Locate the cell with the specified text and output its (x, y) center coordinate. 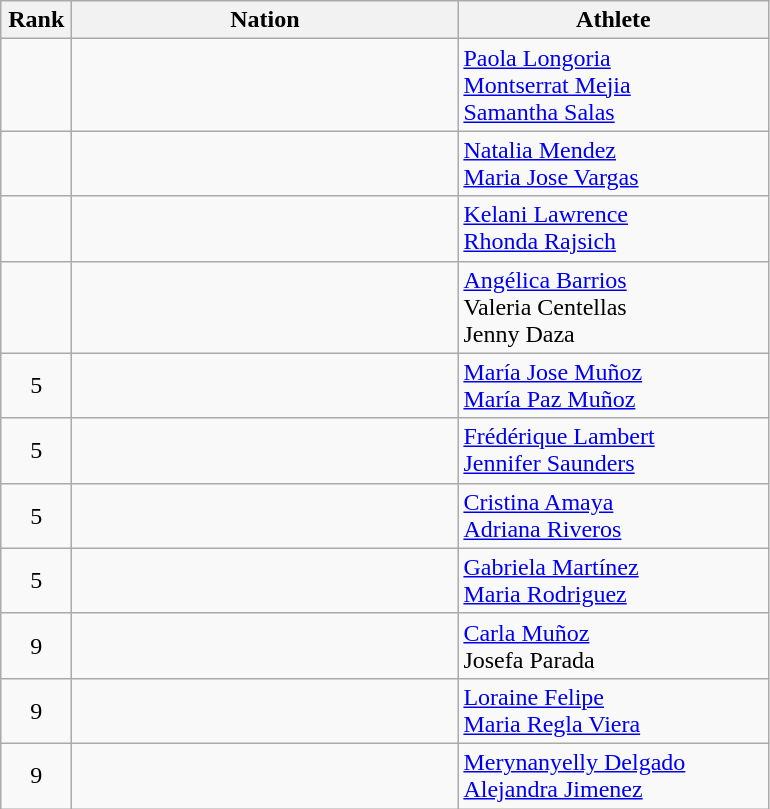
Paola Longoria Montserrat MejiaSamantha Salas (614, 85)
Rank (36, 20)
María Jose Muñoz María Paz Muñoz (614, 386)
Carla MuñozJosefa Parada (614, 646)
Gabriela Martínez Maria Rodriguez (614, 580)
Frédérique Lambert Jennifer Saunders (614, 450)
Nation (265, 20)
Kelani Lawrence Rhonda Rajsich (614, 228)
Loraine Felipe Maria Regla Viera (614, 710)
Angélica Barrios Valeria CentellasJenny Daza (614, 307)
Natalia Mendez Maria Jose Vargas (614, 164)
Cristina Amaya Adriana Riveros (614, 516)
Athlete (614, 20)
Merynanyelly Delgado Alejandra Jimenez (614, 776)
